Provide the (x, y) coordinate of the cell's center where the given text is located.  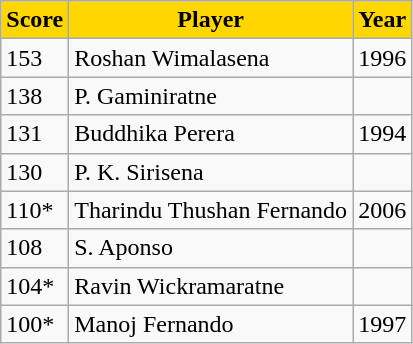
Manoj Fernando (211, 324)
130 (35, 172)
Year (382, 20)
100* (35, 324)
Score (35, 20)
2006 (382, 210)
Roshan Wimalasena (211, 58)
Buddhika Perera (211, 134)
153 (35, 58)
1994 (382, 134)
Ravin Wickramaratne (211, 286)
Player (211, 20)
138 (35, 96)
1997 (382, 324)
P. Gaminiratne (211, 96)
P. K. Sirisena (211, 172)
1996 (382, 58)
108 (35, 248)
Tharindu Thushan Fernando (211, 210)
104* (35, 286)
131 (35, 134)
S. Aponso (211, 248)
110* (35, 210)
